Locate the cell with the specified text and output its (X, Y) center coordinate. 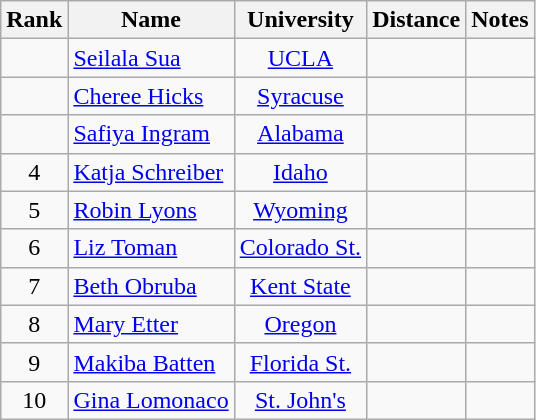
Makiba Batten (151, 362)
Wyoming (300, 210)
Seilala Sua (151, 58)
10 (34, 400)
Liz Toman (151, 248)
UCLA (300, 58)
Safiya Ingram (151, 134)
Beth Obruba (151, 286)
9 (34, 362)
Gina Lomonaco (151, 400)
Notes (500, 20)
Florida St. (300, 362)
7 (34, 286)
Mary Etter (151, 324)
4 (34, 172)
St. John's (300, 400)
Idaho (300, 172)
Syracuse (300, 96)
Oregon (300, 324)
Distance (416, 20)
Alabama (300, 134)
Name (151, 20)
Katja Schreiber (151, 172)
6 (34, 248)
Rank (34, 20)
8 (34, 324)
5 (34, 210)
Cheree Hicks (151, 96)
Kent State (300, 286)
Robin Lyons (151, 210)
University (300, 20)
Colorado St. (300, 248)
